For the text-containing cell, return its midpoint in (x, y) coordinate format. 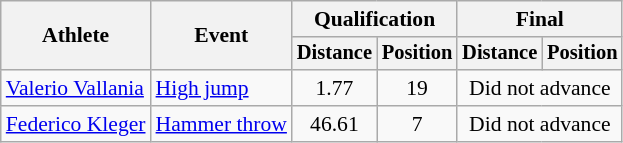
Event (222, 36)
7 (417, 124)
19 (417, 88)
1.77 (334, 88)
Final (540, 19)
Athlete (76, 36)
Federico Kleger (76, 124)
Qualification (374, 19)
High jump (222, 88)
Valerio Vallania (76, 88)
46.61 (334, 124)
Hammer throw (222, 124)
